Output the [X, Y] coordinate of the center of the cell containing the given text.  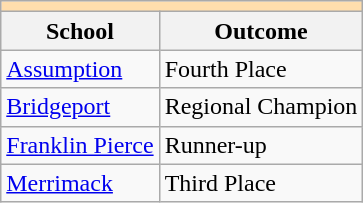
Assumption [80, 69]
Runner-up [261, 145]
Regional Champion [261, 107]
Outcome [261, 31]
Bridgeport [80, 107]
Franklin Pierce [80, 145]
School [80, 31]
Merrimack [80, 183]
Fourth Place [261, 69]
Third Place [261, 183]
